Scan for the cell matching the given text and deliver its [X, Y] coordinate at center. 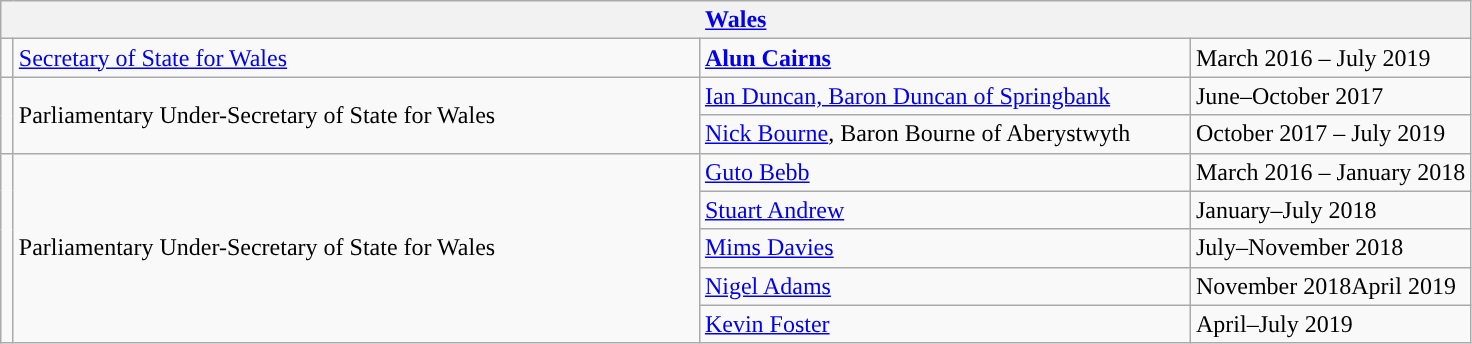
January–July 2018 [1330, 210]
Kevin Foster [944, 324]
March 2016 – January 2018 [1330, 172]
Nick Bourne, Baron Bourne of Aberystwyth [944, 134]
Stuart Andrew [944, 210]
April–July 2019 [1330, 324]
Ian Duncan, Baron Duncan of Springbank [944, 96]
March 2016 – July 2019 [1330, 58]
November 2018April 2019 [1330, 286]
Guto Bebb [944, 172]
Alun Cairns [944, 58]
Wales [736, 20]
June–October 2017 [1330, 96]
Mims Davies [944, 248]
Nigel Adams [944, 286]
July–November 2018 [1330, 248]
October 2017 – July 2019 [1330, 134]
Secretary of State for Wales [356, 58]
